Find where the given text appears and provide that cell's center as (X, Y) coordinate. 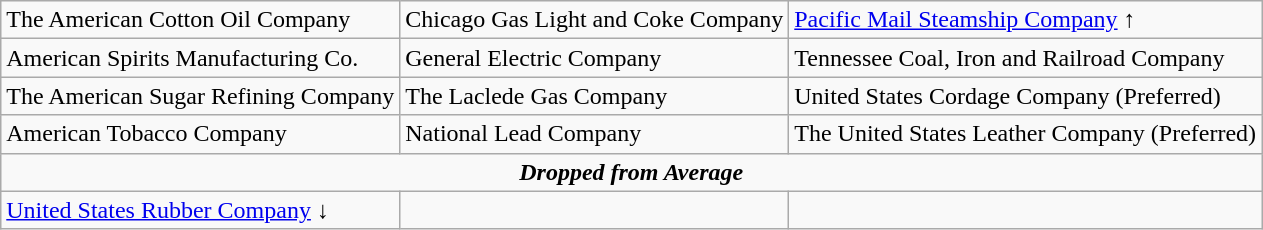
American Spirits Manufacturing Co. (200, 58)
United States Rubber Company ↓ (200, 210)
American Tobacco Company (200, 134)
Tennessee Coal, Iron and Railroad Company (1026, 58)
The United States Leather Company (Preferred) (1026, 134)
Pacific Mail Steamship Company ↑ (1026, 20)
United States Cordage Company (Preferred) (1026, 96)
The American Sugar Refining Company (200, 96)
Dropped from Average (632, 172)
General Electric Company (594, 58)
National Lead Company (594, 134)
The Laclede Gas Company (594, 96)
Chicago Gas Light and Coke Company (594, 20)
The American Cotton Oil Company (200, 20)
